Identify which cell holds the provided text, then report its [X, Y] central coordinate. 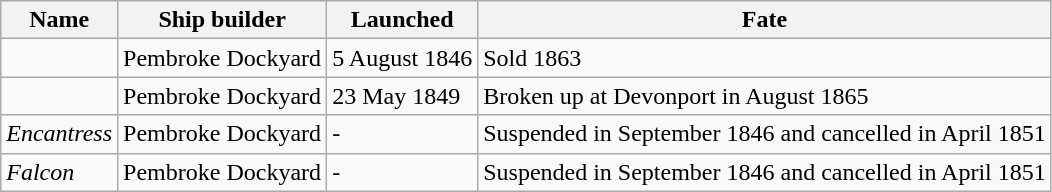
Sold 1863 [765, 58]
5 August 1846 [402, 58]
Name [60, 20]
Broken up at Devonport in August 1865 [765, 96]
Fate [765, 20]
Launched [402, 20]
Ship builder [222, 20]
Falcon [60, 172]
Encantress [60, 134]
23 May 1849 [402, 96]
